Search for the cell housing the specified text and yield its [X, Y] center coordinate. 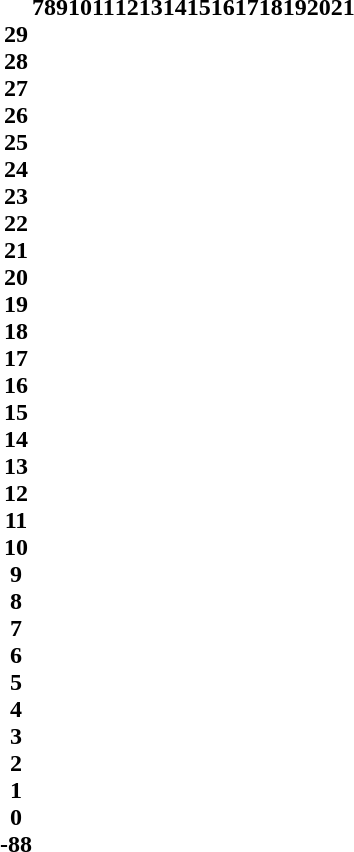
24 [16, 170]
18 [16, 332]
17 [16, 358]
16 [16, 386]
2 [16, 764]
20 [16, 278]
9 [16, 574]
25 [16, 142]
22 [16, 224]
19 [16, 304]
11 [16, 520]
4 [16, 710]
12 [16, 494]
29 [16, 34]
13 [16, 466]
6 [16, 656]
23 [16, 196]
7 [16, 628]
5 [16, 682]
26 [16, 116]
28 [16, 62]
21 [16, 250]
14 [16, 440]
0 [16, 818]
10 [16, 548]
15 [16, 412]
8 [16, 602]
1 [16, 790]
3 [16, 736]
27 [16, 88]
